Scan for the cell matching the given text and deliver its (x, y) coordinate at center. 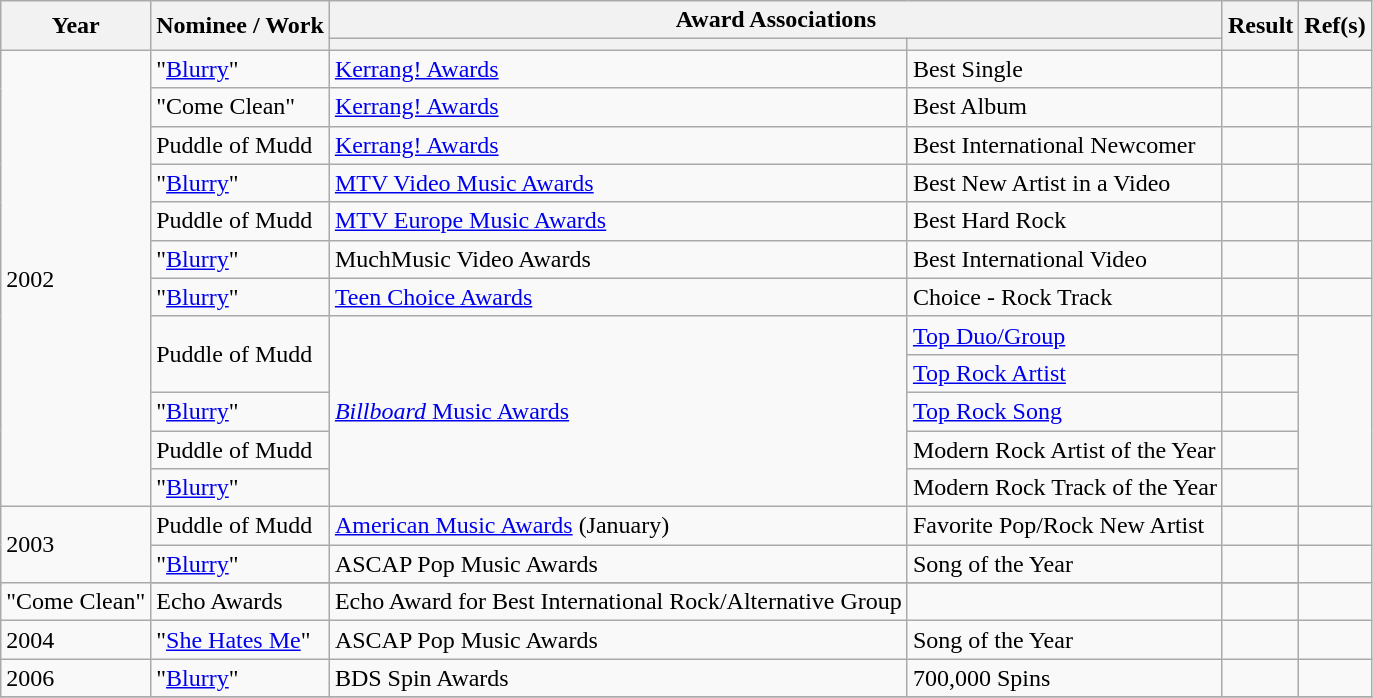
MTV Europe Music Awards (618, 221)
700,000 Spins (1064, 678)
2002 (76, 278)
American Music Awards (January) (618, 526)
Year (76, 26)
Echo Awards (240, 602)
Best New Artist in a Video (1064, 183)
"She Hates Me" (240, 640)
Best Album (1064, 107)
Nominee / Work (240, 26)
Teen Choice Awards (618, 297)
Result (1260, 26)
Modern Rock Artist of the Year (1064, 449)
Top Duo/Group (1064, 335)
Ref(s) (1335, 26)
Echo Award for Best International Rock/Alternative Group (618, 602)
Best Single (1064, 69)
MuchMusic Video Awards (618, 259)
Modern Rock Track of the Year (1064, 488)
Best International Video (1064, 259)
BDS Spin Awards (618, 678)
Best International Newcomer (1064, 145)
Award Associations (776, 20)
Top Rock Song (1064, 411)
Top Rock Artist (1064, 373)
2003 (76, 545)
2006 (76, 678)
Choice - Rock Track (1064, 297)
Billboard Music Awards (618, 411)
2004 (76, 640)
MTV Video Music Awards (618, 183)
Favorite Pop/Rock New Artist (1064, 526)
Best Hard Rock (1064, 221)
